Locate the cell with the specified text and output its (x, y) center coordinate. 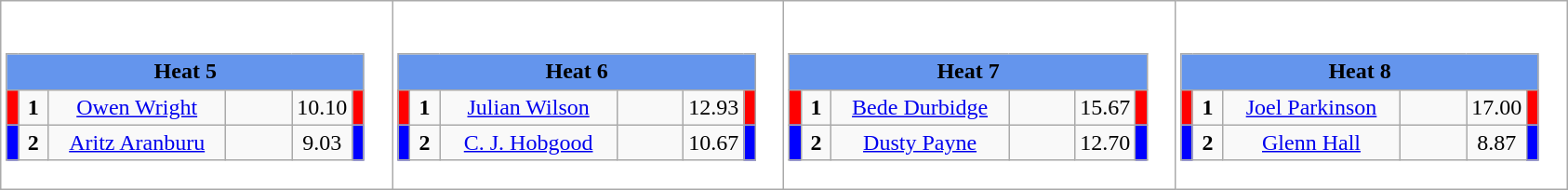
17.00 (1497, 107)
8.87 (1497, 142)
Heat 8 (1360, 72)
Heat 7 (968, 72)
9.03 (322, 142)
C. J. Hobgood (528, 142)
Joel Parkinson (1311, 107)
Heat 7 1 Bede Durbidge 15.67 2 Dusty Payne 12.70 (980, 95)
Glenn Hall (1311, 142)
10.10 (322, 107)
Julian Wilson (528, 107)
Heat 6 (577, 72)
Heat 6 1 Julian Wilson 12.93 2 C. J. Hobgood 10.67 (588, 95)
12.93 (714, 107)
Dusty Payne (921, 142)
Bede Durbidge (921, 107)
Heat 8 1 Joel Parkinson 17.00 2 Glenn Hall 8.87 (1371, 95)
10.67 (714, 142)
15.67 (1105, 107)
12.70 (1105, 142)
Heat 5 (185, 72)
Heat 5 1 Owen Wright 10.10 2 Aritz Aranburu 9.03 (197, 95)
Owen Wright (138, 107)
Aritz Aranburu (138, 142)
